Scan for the cell matching the given text and deliver its (X, Y) coordinate at center. 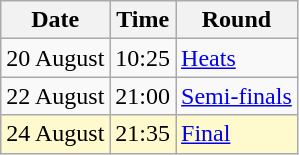
22 August (56, 96)
Semi-finals (237, 96)
Date (56, 20)
Time (143, 20)
20 August (56, 58)
Round (237, 20)
Final (237, 134)
Heats (237, 58)
10:25 (143, 58)
21:35 (143, 134)
24 August (56, 134)
21:00 (143, 96)
